Return [x, y] of the center of cell containing provided text 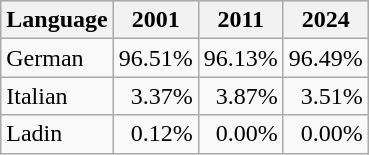
3.87% [240, 96]
German [57, 58]
2011 [240, 20]
96.49% [326, 58]
Ladin [57, 134]
3.37% [156, 96]
2024 [326, 20]
0.12% [156, 134]
96.51% [156, 58]
2001 [156, 20]
Language [57, 20]
3.51% [326, 96]
96.13% [240, 58]
Italian [57, 96]
